Output the (x, y) coordinate of the center of the cell containing the given text.  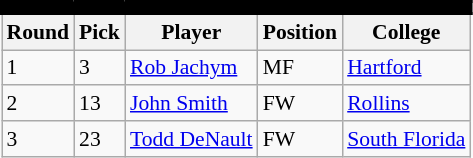
Position (300, 32)
Pick (100, 32)
College (406, 32)
Rob Jachym (192, 68)
South Florida (406, 139)
Todd DeNault (192, 139)
23 (100, 139)
1 (38, 68)
Rollins (406, 104)
Player (192, 32)
2 (38, 104)
Hartford (406, 68)
John Smith (192, 104)
Round (38, 32)
MF (300, 68)
13 (100, 104)
